Locate the cell with the specified text and output its [x, y] center coordinate. 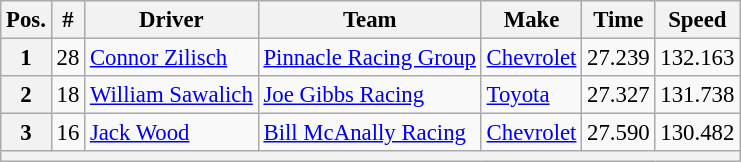
Bill McAnally Racing [370, 133]
1 [26, 58]
Pos. [26, 20]
18 [68, 95]
27.327 [618, 95]
27.239 [618, 58]
27.590 [618, 133]
Speed [698, 20]
Jack Wood [172, 133]
Pinnacle Racing Group [370, 58]
16 [68, 133]
Connor Zilisch [172, 58]
130.482 [698, 133]
Toyota [531, 95]
131.738 [698, 95]
William Sawalich [172, 95]
Team [370, 20]
28 [68, 58]
# [68, 20]
132.163 [698, 58]
Joe Gibbs Racing [370, 95]
3 [26, 133]
Time [618, 20]
Driver [172, 20]
Make [531, 20]
2 [26, 95]
